Return the [X, Y] coordinate for the center point of the cell that contains the specified text.  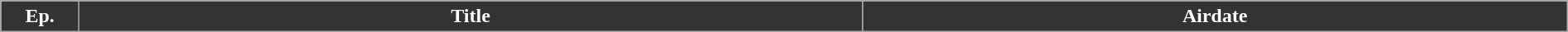
Ep. [40, 16]
Airdate [1216, 16]
Title [470, 16]
